Pinpoint the cell where the given text exists, returning its [X, Y] midpoint coordinate. 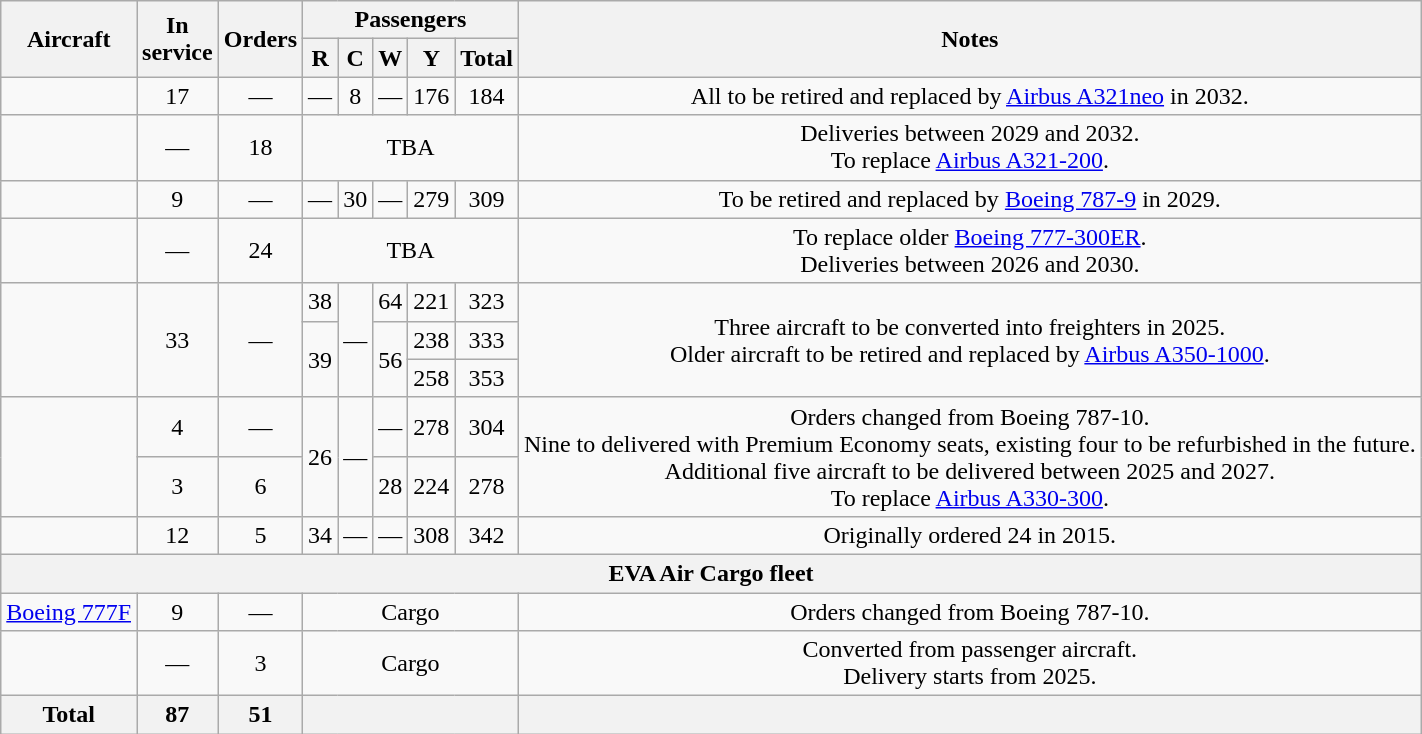
258 [432, 378]
To be retired and replaced by Boeing 787-9 in 2029. [970, 199]
Orders [260, 39]
323 [487, 302]
304 [487, 427]
Originally ordered 24 in 2015. [970, 535]
221 [432, 302]
39 [320, 359]
Passengers [411, 20]
333 [487, 340]
In service [178, 39]
17 [178, 96]
To replace older Boeing 777-300ER.Deliveries between 2026 and 2030. [970, 250]
R [320, 58]
EVA Air Cargo fleet [711, 573]
W [390, 58]
Three aircraft to be converted into freighters in 2025.Older aircraft to be retired and replaced by Airbus A350-1000. [970, 340]
308 [432, 535]
Orders changed from Boeing 787-10. [970, 611]
309 [487, 199]
38 [320, 302]
51 [260, 715]
34 [320, 535]
Y [432, 58]
353 [487, 378]
224 [432, 487]
4 [178, 427]
64 [390, 302]
All to be retired and replaced by Airbus A321neo in 2032. [970, 96]
8 [356, 96]
279 [432, 199]
26 [320, 456]
Deliveries between 2029 and 2032.To replace Airbus A321-200. [970, 148]
24 [260, 250]
Aircraft [69, 39]
6 [260, 487]
342 [487, 535]
238 [432, 340]
18 [260, 148]
184 [487, 96]
Boeing 777F [69, 611]
12 [178, 535]
176 [432, 96]
28 [390, 487]
5 [260, 535]
33 [178, 340]
Converted from passenger aircraft.Delivery starts from 2025. [970, 664]
56 [390, 359]
30 [356, 199]
Notes [970, 39]
C [356, 58]
87 [178, 715]
